Output the (X, Y) coordinate of the center of the cell containing the given text.  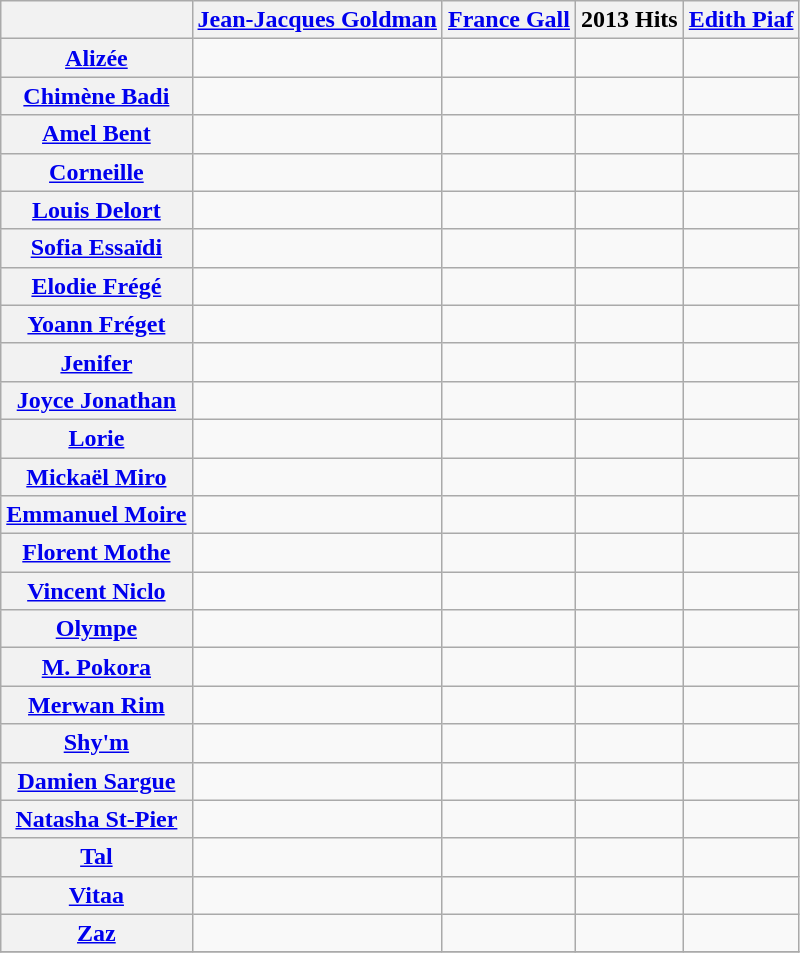
Zaz (96, 933)
2013 Hits (629, 20)
Yoann Fréget (96, 324)
Jean-Jacques Goldman (317, 20)
Corneille (96, 172)
Chimène Badi (96, 96)
Damien Sargue (96, 781)
Olympe (96, 629)
France Gall (508, 20)
Emmanuel Moire (96, 515)
Merwan Rim (96, 705)
Florent Mothe (96, 553)
Elodie Frégé (96, 286)
Louis Delort (96, 210)
Natasha St-Pier (96, 819)
Amel Bent (96, 134)
Mickaël Miro (96, 477)
Edith Piaf (741, 20)
Lorie (96, 438)
Jenifer (96, 362)
Joyce Jonathan (96, 400)
Sofia Essaïdi (96, 248)
Vitaa (96, 895)
Alizée (96, 58)
Vincent Niclo (96, 591)
Shy'm (96, 743)
M. Pokora (96, 667)
Tal (96, 857)
